Provide the (x, y) coordinate of the cell's center where the given text is located.  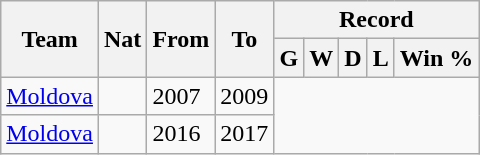
2009 (244, 96)
To (244, 39)
L (380, 58)
Nat (122, 39)
G (289, 58)
Win % (436, 58)
From (181, 39)
D (353, 58)
Team (50, 39)
2007 (181, 96)
Record (376, 20)
2016 (181, 134)
W (322, 58)
2017 (244, 134)
